For the text-containing cell, return its midpoint in (X, Y) coordinate format. 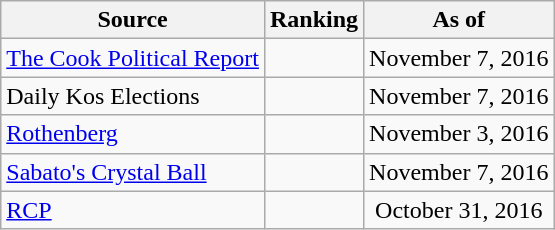
November 3, 2016 (459, 134)
Sabato's Crystal Ball (133, 172)
Source (133, 20)
October 31, 2016 (459, 210)
As of (459, 20)
Ranking (314, 20)
Rothenberg (133, 134)
RCP (133, 210)
The Cook Political Report (133, 58)
Daily Kos Elections (133, 96)
